Determine the [x, y] coordinate at the center of the cell enclosing the given text.  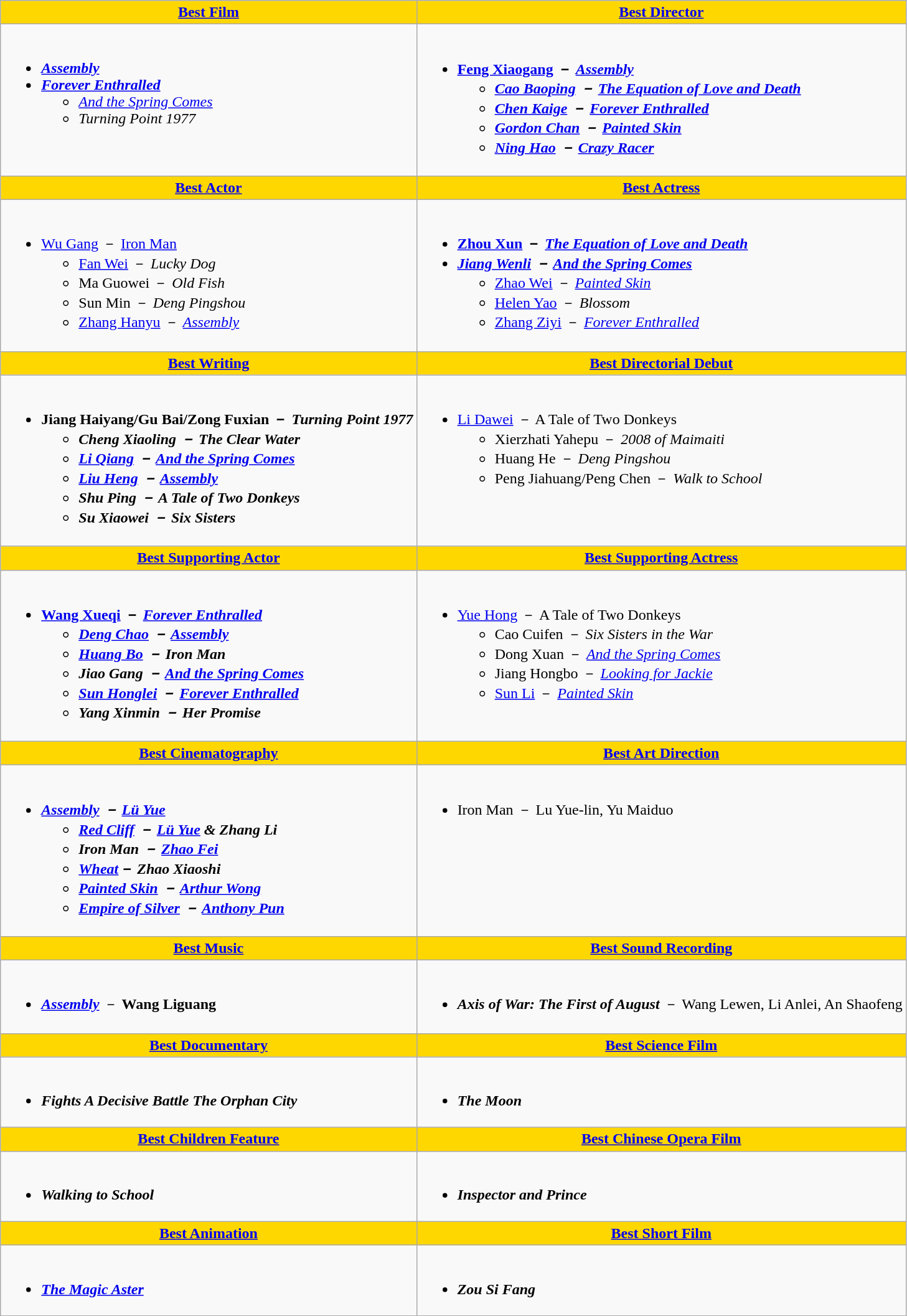
Walking to School [209, 1186]
Wu Gang － Iron ManFan Wei － Lucky DogMa Guowei － Old FishSun Min － Deng PingshouZhang Hanyu － Assembly [209, 275]
The Moon [661, 1092]
Fights A Decisive Battle The Orphan City [209, 1092]
Best Supporting Actor [209, 558]
Best Children Feature [209, 1139]
Best Documentary [209, 1045]
Best Supporting Actress [661, 558]
Inspector and Prince [661, 1186]
Best Directorial Debut [661, 363]
Zhou Xun － The Equation of Love and DeathJiang Wenli － And the Spring ComesZhao Wei － Painted SkinHelen Yao － BlossomZhang Ziyi － Forever Enthralled [661, 275]
Best Music [209, 948]
Best Art Direction [661, 753]
Best Cinematography [209, 753]
Best Director [661, 12]
Best Chinese Opera Film [661, 1139]
Best Short Film [661, 1233]
Zou Si Fang [661, 1280]
Best Actor [209, 187]
The Magic Aster [209, 1280]
Feng Xiaogang － AssemblyCao Baoping － The Equation of Love and DeathChen Kaige － Forever EnthralledGordon Chan － Painted SkinNing Hao － Crazy Racer [661, 100]
Best Actress [661, 187]
Iron Man － Lu Yue-lin, Yu Maiduo [661, 851]
Li Dawei － A Tale of Two DonkeysXierzhati Yahepu － 2008 of MaimaitiHuang He － Deng PingshouPeng Jiahuang/Peng Chen － Walk to School [661, 461]
Best Animation [209, 1233]
Assembly － Lü YueRed Cliff － Lü Yue & Zhang LiIron Man － Zhao FeiWheat－ Zhao XiaoshiPainted Skin － Arthur WongEmpire of Silver － Anthony Pun [209, 851]
Best Film [209, 12]
Best Science Film [661, 1045]
Axis of War: The First of August － Wang Lewen, Li Anlei, An Shaofeng [661, 996]
Best Sound Recording [661, 948]
AssemblyForever EnthralledAnd the Spring ComesTurning Point 1977 [209, 100]
Assembly － Wang Liguang [209, 996]
Best Writing [209, 363]
